Provide the (x, y) coordinate of the cell's center where the given text is located.  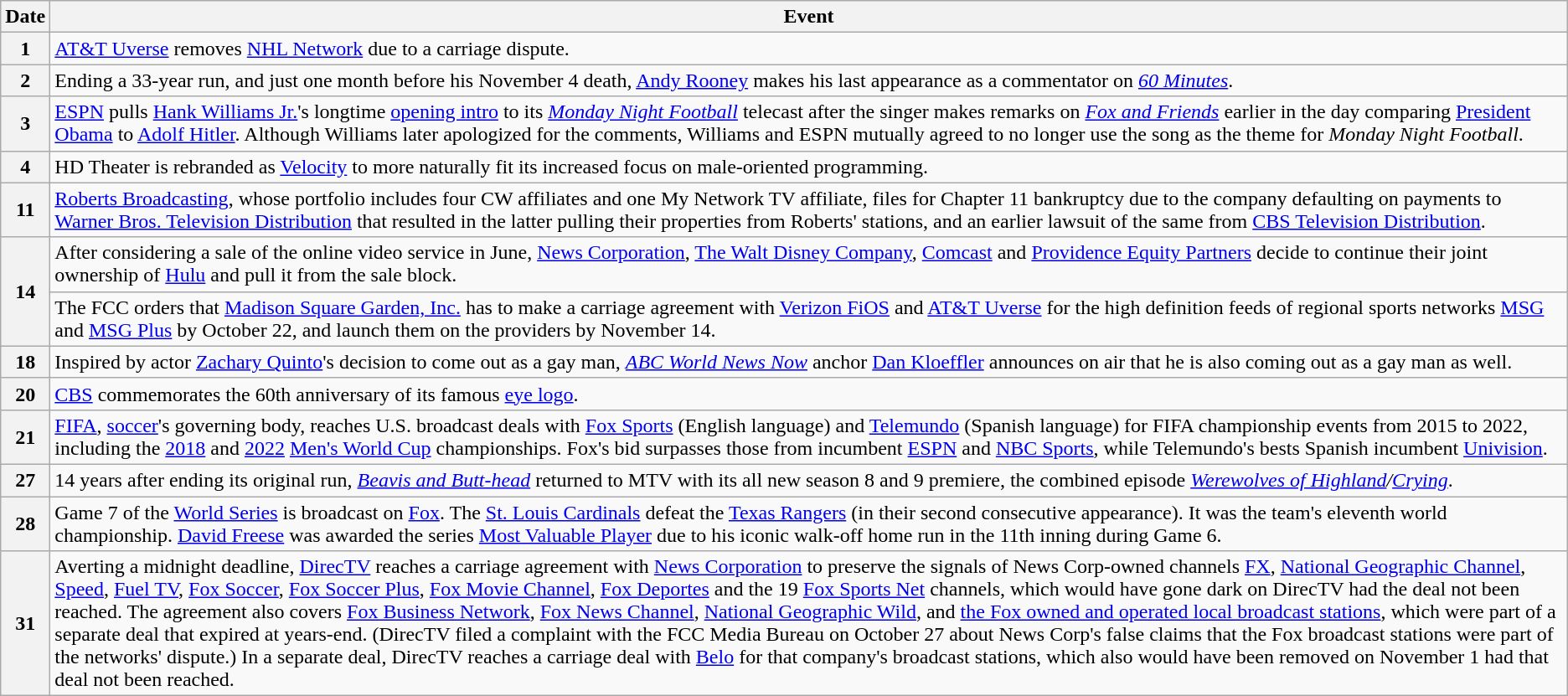
28 (25, 523)
HD Theater is rebranded as Velocity to more naturally fit its increased focus on male-oriented programming. (809, 167)
21 (25, 437)
18 (25, 362)
31 (25, 623)
1 (25, 49)
14 (25, 291)
2 (25, 80)
AT&T Uverse removes NHL Network due to a carriage dispute. (809, 49)
27 (25, 480)
20 (25, 394)
4 (25, 167)
3 (25, 124)
CBS commemorates the 60th anniversary of its famous eye logo. (809, 394)
Ending a 33-year run, and just one month before his November 4 death, Andy Rooney makes his last appearance as a commentator on 60 Minutes. (809, 80)
Event (809, 17)
11 (25, 209)
Date (25, 17)
